Detect which cell encompasses the target text, then output its [X, Y] center coordinate. 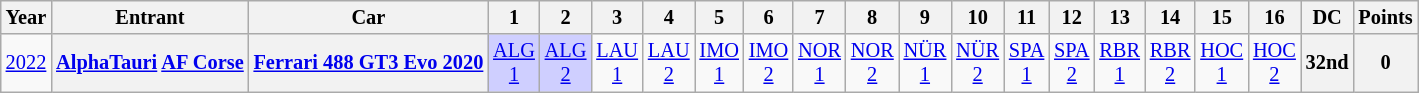
13 [1119, 17]
SPA1 [1026, 63]
4 [669, 17]
16 [1274, 17]
LAU2 [669, 63]
ALG2 [566, 63]
NÜR1 [926, 63]
SPA2 [1072, 63]
2022 [26, 63]
3 [617, 17]
DC [1328, 17]
IMO2 [768, 63]
HOC1 [1222, 63]
ALG1 [514, 63]
RBR1 [1119, 63]
Car [369, 17]
1 [514, 17]
Year [26, 17]
NÜR2 [978, 63]
10 [978, 17]
8 [872, 17]
9 [926, 17]
LAU1 [617, 63]
0 [1385, 63]
2 [566, 17]
Ferrari 488 GT3 Evo 2020 [369, 63]
Entrant [150, 17]
IMO1 [720, 63]
RBR2 [1170, 63]
32nd [1328, 63]
15 [1222, 17]
Points [1385, 17]
12 [1072, 17]
7 [820, 17]
NOR2 [872, 63]
NOR1 [820, 63]
11 [1026, 17]
HOC2 [1274, 63]
5 [720, 17]
AlphaTauri AF Corse [150, 63]
14 [1170, 17]
6 [768, 17]
